Determine the (X, Y) coordinate at the center of the cell enclosing the given text.  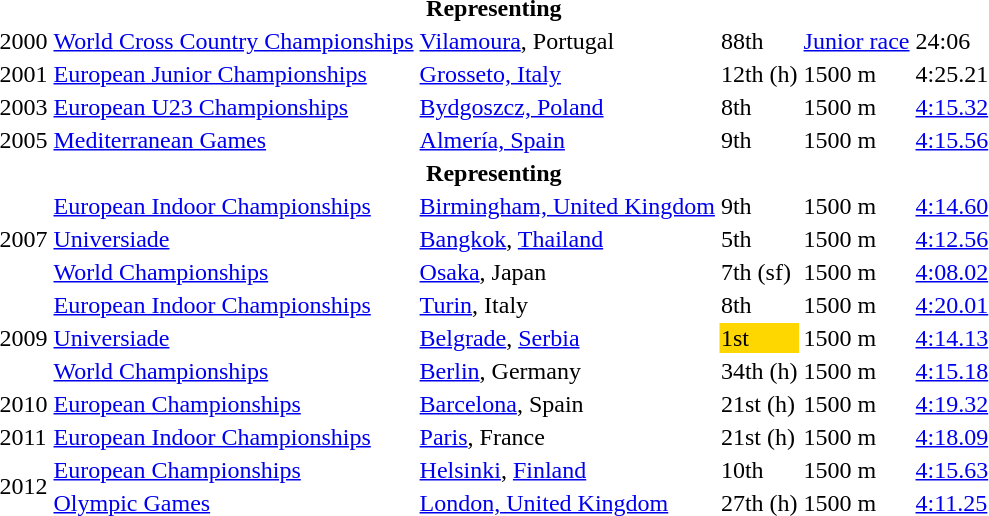
Birmingham, United Kingdom (567, 206)
12th (h) (759, 74)
Junior race (856, 41)
10th (759, 470)
Almería, Spain (567, 140)
Osaka, Japan (567, 272)
Paris, France (567, 437)
Helsinki, Finland (567, 470)
European U23 Championships (234, 107)
Barcelona, Spain (567, 404)
World Cross Country Championships (234, 41)
Berlin, Germany (567, 371)
Bydgoszcz, Poland (567, 107)
88th (759, 41)
Mediterranean Games (234, 140)
5th (759, 239)
Belgrade, Serbia (567, 338)
7th (sf) (759, 272)
Turin, Italy (567, 305)
Vilamoura, Portugal (567, 41)
Grosseto, Italy (567, 74)
European Junior Championships (234, 74)
1st (759, 338)
34th (h) (759, 371)
Bangkok, Thailand (567, 239)
